From the cell containing the given text, extract its center point as [x, y] coordinate. 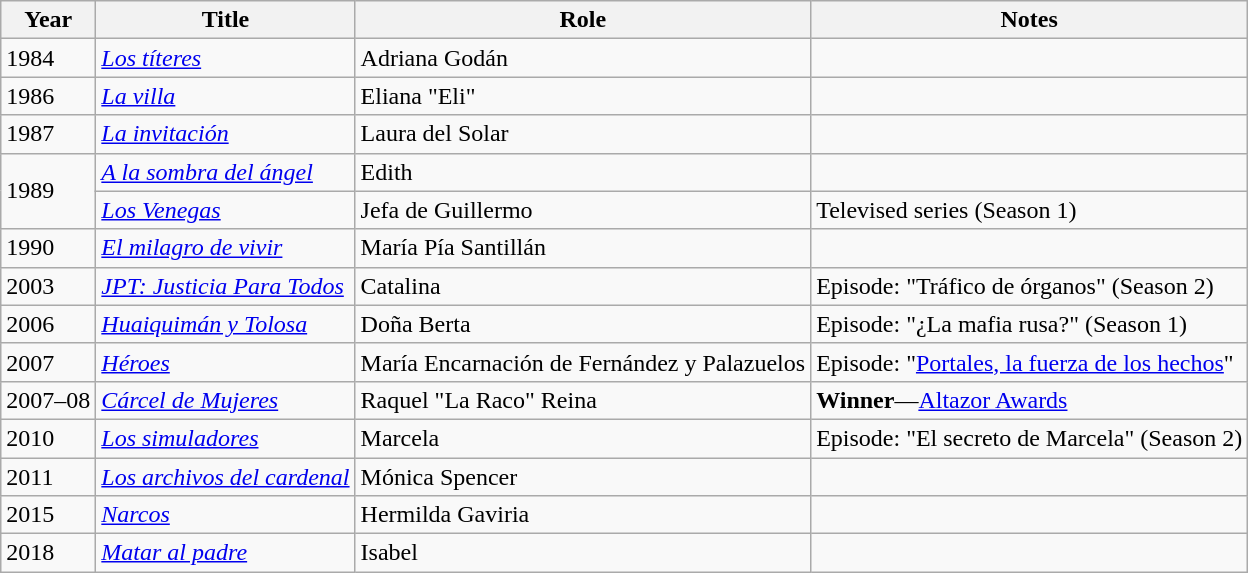
2006 [48, 324]
Marcela [583, 438]
Laura del Solar [583, 134]
1989 [48, 191]
Winner—Altazor Awards [1030, 400]
Eliana "Eli" [583, 96]
Narcos [226, 515]
Isabel [583, 553]
Los títeres [226, 58]
Matar al padre [226, 553]
2007–08 [48, 400]
La villa [226, 96]
2015 [48, 515]
A la sombra del ángel [226, 172]
Role [583, 20]
Title [226, 20]
JPT: Justicia Para Todos [226, 286]
1986 [48, 96]
Notes [1030, 20]
2007 [48, 362]
Los simuladores [226, 438]
Huaiquimán y Tolosa [226, 324]
Edith [583, 172]
Cárcel de Mujeres [226, 400]
Mónica Spencer [583, 477]
Hermilda Gaviria [583, 515]
Los archivos del cardenal [226, 477]
1990 [48, 248]
Episode: "Tráfico de órganos" (Season 2) [1030, 286]
Jefa de Guillermo [583, 210]
María Pía Santillán [583, 248]
Episode: "Portales, la fuerza de los hechos" [1030, 362]
Episode: "El secreto de Marcela" (Season 2) [1030, 438]
Televised series (Season 1) [1030, 210]
2011 [48, 477]
1984 [48, 58]
1987 [48, 134]
2003 [48, 286]
Raquel "La Raco" Reina [583, 400]
Doña Berta [583, 324]
El milagro de vivir [226, 248]
2018 [48, 553]
Héroes [226, 362]
María Encarnación de Fernández y Palazuelos [583, 362]
Episode: "¿La mafia rusa?" (Season 1) [1030, 324]
Los Venegas [226, 210]
Adriana Godán [583, 58]
La invitación [226, 134]
Catalina [583, 286]
2010 [48, 438]
Year [48, 20]
